Detect which cell encompasses the target text, then output its (X, Y) center coordinate. 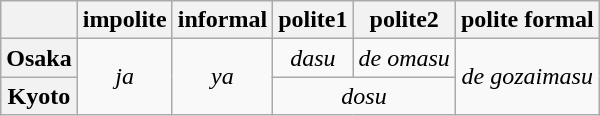
informal (222, 20)
Osaka (39, 58)
ya (222, 77)
de gozaimasu (527, 77)
polite2 (404, 20)
impolite (124, 20)
de omasu (404, 58)
polite1 (313, 20)
ja (124, 77)
dasu (313, 58)
polite formal (527, 20)
dosu (364, 96)
Kyoto (39, 96)
